Output the [X, Y] coordinate of the center of the cell containing the given text.  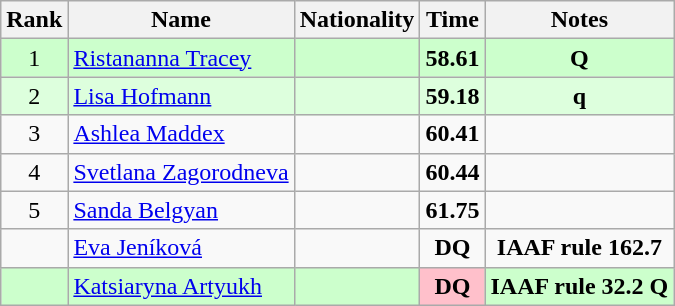
4 [34, 172]
Ristananna Tracey [181, 58]
Eva Jeníková [181, 248]
Ashlea Maddex [181, 134]
IAAF rule 162.7 [580, 248]
Sanda Belgyan [181, 210]
60.41 [452, 134]
59.18 [452, 96]
61.75 [452, 210]
Time [452, 20]
Q [580, 58]
2 [34, 96]
3 [34, 134]
Name [181, 20]
Nationality [357, 20]
Svetlana Zagorodneva [181, 172]
Notes [580, 20]
Rank [34, 20]
q [580, 96]
Katsiaryna Artyukh [181, 286]
60.44 [452, 172]
IAAF rule 32.2 Q [580, 286]
Lisa Hofmann [181, 96]
1 [34, 58]
5 [34, 210]
58.61 [452, 58]
